Determine the [x, y] coordinate at the center of the cell enclosing the given text.  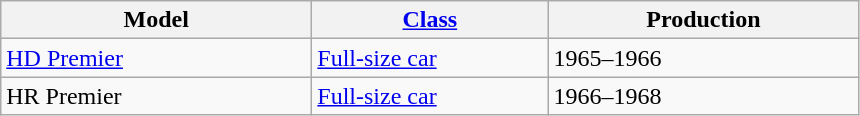
HD Premier [156, 58]
1966–1968 [704, 96]
HR Premier [156, 96]
Production [704, 20]
Model [156, 20]
Class [430, 20]
1965–1966 [704, 58]
